Locate the cell with the specified text and output its [X, Y] center coordinate. 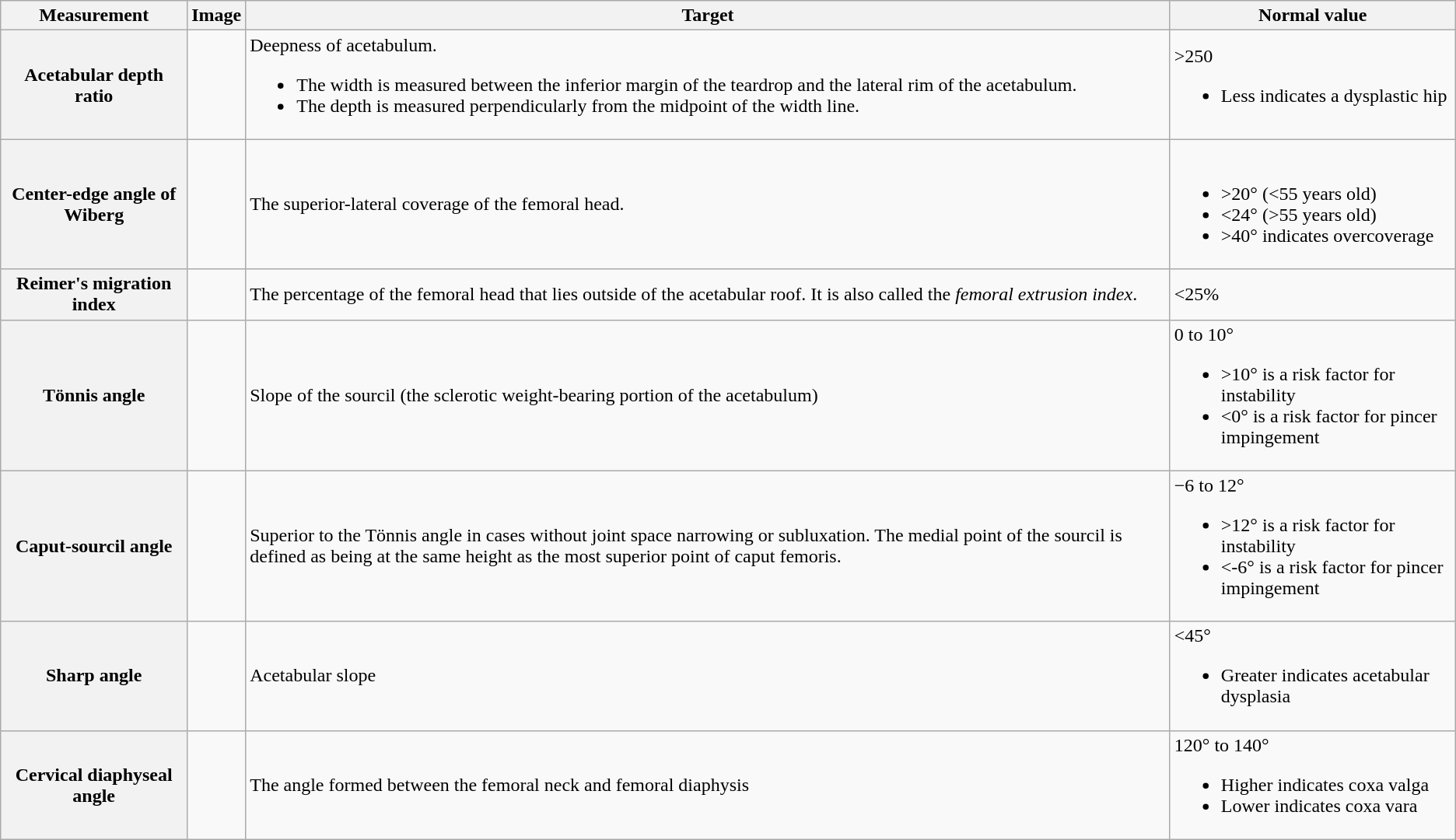
Normal value [1313, 16]
<45°Greater indicates acetabular dysplasia [1313, 676]
Measurement [94, 16]
Tönnis angle [94, 395]
The angle formed between the femoral neck and femoral diaphysis [708, 785]
<25% [1313, 294]
Image [216, 16]
The percentage of the femoral head that lies outside of the acetabular roof. It is also called the femoral extrusion index. [708, 294]
Reimer's migration index [94, 294]
Acetabular slope [708, 676]
Target [708, 16]
0 to 10°>10° is a risk factor for instability<0° is a risk factor for pincer impingement [1313, 395]
Center-edge angle of Wiberg [94, 204]
Cervical diaphyseal angle [94, 785]
−6 to 12°>12° is a risk factor for instability<-6° is a risk factor for pincer impingement [1313, 546]
120° to 140°Higher indicates coxa valgaLower indicates coxa vara [1313, 785]
Slope of the sourcil (the sclerotic weight-bearing portion of the acetabulum) [708, 395]
Caput-sourcil angle [94, 546]
>20° (<55 years old)<24° (>55 years old)>40° indicates overcoverage [1313, 204]
Sharp angle [94, 676]
Acetabular depth ratio [94, 85]
>250Less indicates a dysplastic hip [1313, 85]
The superior-lateral coverage of the femoral head. [708, 204]
